Extract the [X, Y] coordinate from the center of the cell holding the provided text.  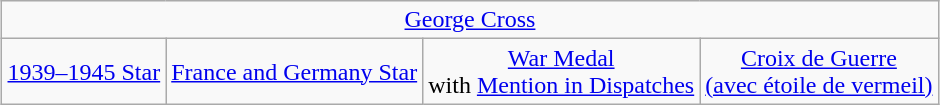
Croix de Guerre(avec étoile de vermeil) [819, 72]
France and Germany Star [294, 72]
George Cross [470, 20]
War Medalwith Mention in Dispatches [562, 72]
1939–1945 Star [84, 72]
